Capture the cell that displays the provided text and extract its [x, y] central coordinate. 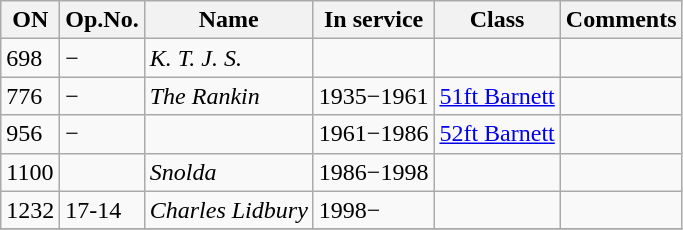
Charles Lidbury [228, 210]
Snolda [228, 172]
17-14 [102, 210]
1935−1961 [374, 96]
776 [30, 96]
956 [30, 134]
52ft Barnett [497, 134]
1961−1986 [374, 134]
1986−1998 [374, 172]
1998− [374, 210]
1100 [30, 172]
698 [30, 58]
Name [228, 20]
In service [374, 20]
K. T. J. S. [228, 58]
1232 [30, 210]
51ft Barnett [497, 96]
The Rankin [228, 96]
Comments [621, 20]
Class [497, 20]
ON [30, 20]
Op.No. [102, 20]
